Search for the cell housing the specified text and yield its [X, Y] center coordinate. 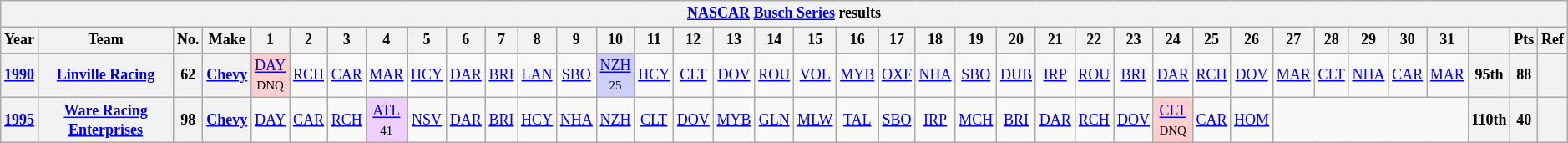
6 [466, 40]
110th [1490, 120]
18 [935, 40]
10 [615, 40]
98 [189, 120]
No. [189, 40]
CLTDNQ [1172, 120]
31 [1448, 40]
Team [105, 40]
NASCAR Busch Series results [784, 13]
7 [501, 40]
DAY [271, 120]
23 [1134, 40]
1990 [20, 75]
28 [1331, 40]
14 [775, 40]
12 [694, 40]
26 [1252, 40]
11 [655, 40]
88 [1525, 75]
13 [734, 40]
21 [1055, 40]
2 [309, 40]
Ware Racing Enterprises [105, 120]
DAYDNQ [271, 75]
15 [815, 40]
Year [20, 40]
Ref [1553, 40]
GLN [775, 120]
29 [1368, 40]
8 [538, 40]
VOL [815, 75]
Make [227, 40]
24 [1172, 40]
4 [387, 40]
TAL [857, 120]
16 [857, 40]
95th [1490, 75]
19 [976, 40]
25 [1211, 40]
3 [346, 40]
62 [189, 75]
30 [1408, 40]
MLW [815, 120]
20 [1017, 40]
MCH [976, 120]
NSV [427, 120]
1 [271, 40]
Pts [1525, 40]
NZH [615, 120]
DUB [1017, 75]
HOM [1252, 120]
5 [427, 40]
OXF [897, 75]
LAN [538, 75]
Linville Racing [105, 75]
17 [897, 40]
9 [576, 40]
27 [1293, 40]
NZH25 [615, 75]
22 [1094, 40]
1995 [20, 120]
40 [1525, 120]
ATL41 [387, 120]
